Output the (X, Y) coordinate of the center of the cell containing the given text.  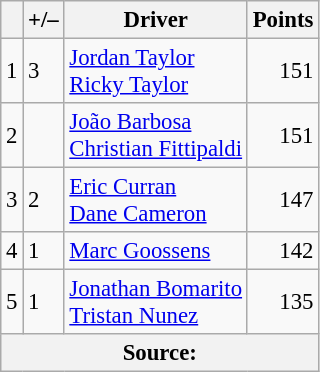
142 (282, 251)
Points (282, 20)
Eric Curran Dane Cameron (156, 200)
Jonathan Bomarito Tristan Nunez (156, 302)
5 (12, 302)
Driver (156, 20)
Jordan Taylor Ricky Taylor (156, 72)
4 (12, 251)
Source: (160, 353)
+/– (44, 20)
147 (282, 200)
Marc Goossens (156, 251)
João Barbosa Christian Fittipaldi (156, 136)
135 (282, 302)
